From the cell containing the given text, extract its center point as (X, Y) coordinate. 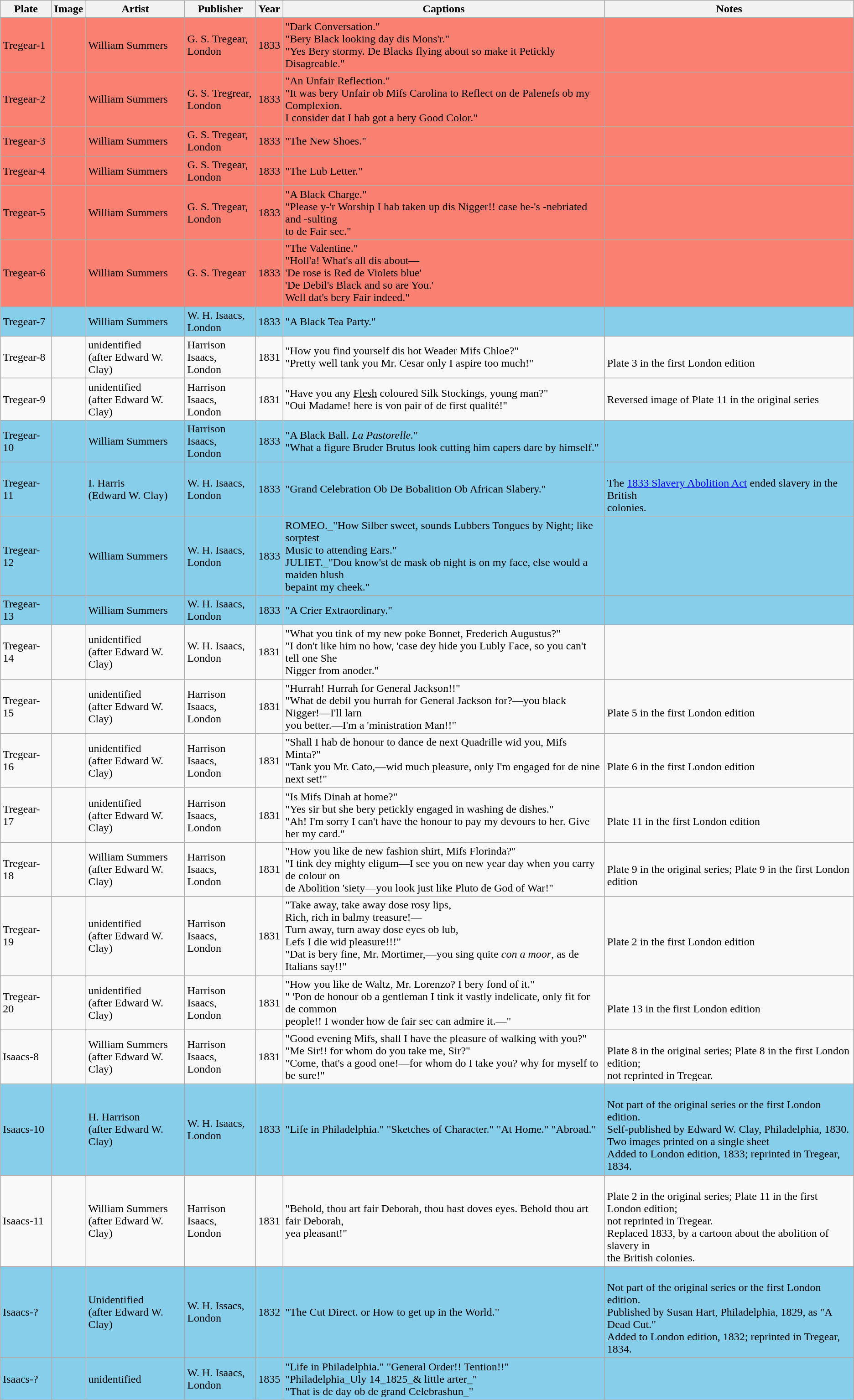
Tregear-6 (26, 273)
Tregear-14 (26, 652)
Plate 8 in the original series; Plate 8 in the first London edition;not reprinted in Tregear. (729, 1057)
The 1833 Slavery Abolition Act ended slavery in the Britishcolonies. (729, 489)
Publisher (220, 9)
Artist (135, 9)
Notes (729, 9)
"The Cut Direct. or How to get up in the World." (443, 1312)
Plate 11 in the first London edition (729, 815)
G. S. Tregear (220, 273)
Unidentified(after Edward W. Clay) (135, 1312)
"Shall I hab de honour to dance de next Quadrille wid you, Mifs Minta?""Tank you Mr. Cato,—wid much pleasure, only I'm engaged for de nine next set!" (443, 761)
"A Black Charge.""Please y-'r Worship I hab taken up dis Nigger!! case he-'s -nebriated and -sultingto de Fair sec." (443, 213)
"How you find yourself dis hot Weader Mifs Chloe?""Pretty well tank you Mr. Cesar only I aspire too much!" (443, 357)
Tregear-5 (26, 213)
Tregear-18 (26, 869)
"The Valentine.""Holl'a! What's all dis about—'De rose is Red de Violets blue''De Debil's Black and so are You.'Well dat's bery Fair indeed." (443, 273)
1832 (269, 1312)
Tregear-1 (26, 45)
G. S. Tregrear,London (220, 99)
Tregear-2 (26, 99)
Tregear-15 (26, 707)
Tregear-9 (26, 399)
Image (68, 9)
"The New Shoes." (443, 141)
Tregear-3 (26, 141)
"A Crier Extraordinary." (443, 610)
Tregear-7 (26, 321)
Year (269, 9)
Isaacs-8 (26, 1057)
Tregear-8 (26, 357)
W. H. Issacs,London (220, 1312)
Tregear-13 (26, 610)
H. Harrison(after Edward W. Clay) (135, 1130)
"An Unfair Reflection.""It was bery Unfair ob Mifs Carolina to Reflect on de Palenefs ob my Complexion.I consider dat I hab got a bery Good Color." (443, 99)
Isaacs-10 (26, 1130)
Plate 3 in the first London edition (729, 357)
Plate 13 in the first London edition (729, 1002)
Plate 6 in the first London edition (729, 761)
Reversed image of Plate 11 in the original series (729, 399)
"The Lub Letter." (443, 171)
Plate 2 in the first London edition (729, 936)
"Life in Philadelphia." "Sketches of Character." "At Home." "Abroad." (443, 1130)
Isaacs-11 (26, 1221)
"A Black Tea Party." (443, 321)
1835 (269, 1379)
I. Harris(Edward W. Clay) (135, 489)
Tregear-16 (26, 761)
Plate 5 in the first London edition (729, 707)
"A Black Ball. La Pastorelle.""What a figure Bruder Brutus look cutting him capers dare by himself." (443, 441)
Plate 9 in the original series; Plate 9 in the first London edition (729, 869)
Tregear-19 (26, 936)
Plate (26, 9)
Tregear-12 (26, 555)
"Dark Conversation.""Bery Black looking day dis Mons'r.""Yes Bery stormy. De Blacks flying about so make it Petickly Disagreable." (443, 45)
unidentified (135, 1379)
Tregear-11 (26, 489)
Tregear-20 (26, 1002)
Tregear-17 (26, 815)
Captions (443, 9)
Tregear-10 (26, 441)
Tregear-4 (26, 171)
"Behold, thou art fair Deborah, thou hast doves eyes. Behold thou art fair Deborah,yea pleasant!" (443, 1221)
"Grand Celebration Ob De Bobalition Ob African Slabery." (443, 489)
"Have you any Flesh coloured Silk Stockings, young man?""Oui Madame! here is von pair of de first qualité!" (443, 399)
"Life in Philadelphia." "General Order!! Tention!!""Philadelphia_Uly 14_1825_& little arter_""That is de day ob de grand Celebrashun_" (443, 1379)
